Extract the (x, y) coordinate from the center of the cell holding the provided text.  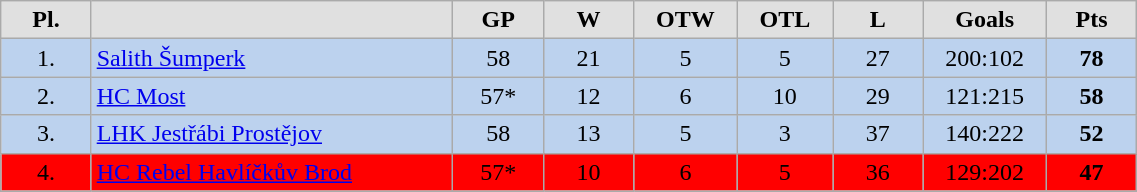
OTL (784, 20)
36 (878, 172)
GP (498, 20)
37 (878, 134)
140:222 (984, 134)
4. (46, 172)
HC Rebel Havlíčkův Brod (272, 172)
W (588, 20)
29 (878, 96)
13 (588, 134)
2. (46, 96)
OTW (686, 20)
121:215 (984, 96)
21 (588, 58)
78 (1091, 58)
3 (784, 134)
Salith Šumperk (272, 58)
12 (588, 96)
27 (878, 58)
47 (1091, 172)
Goals (984, 20)
Pl. (46, 20)
LHK Jestřábi Prostějov (272, 134)
Pts (1091, 20)
1. (46, 58)
52 (1091, 134)
HC Most (272, 96)
129:202 (984, 172)
3. (46, 134)
L (878, 20)
200:102 (984, 58)
